Pinpoint the cell where the given text exists, returning its (X, Y) midpoint coordinate. 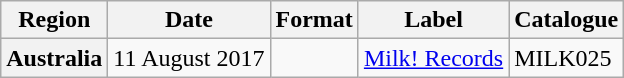
Format (314, 20)
Australia (54, 58)
Date (189, 20)
11 August 2017 (189, 58)
Label (433, 20)
Region (54, 20)
Milk! Records (433, 58)
MILK025 (566, 58)
Catalogue (566, 20)
